For the text-containing cell, return its midpoint in (X, Y) coordinate format. 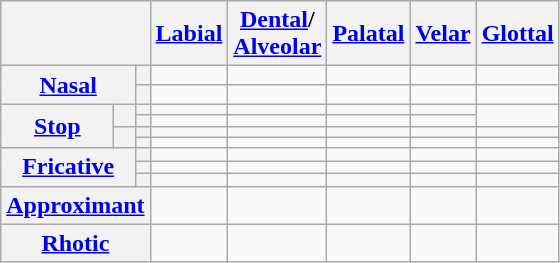
Approximant (76, 205)
Velar (443, 34)
Fricative (68, 167)
Glottal (518, 34)
Rhotic (76, 243)
Palatal (368, 34)
Stop (58, 126)
Nasal (68, 85)
Labial (189, 34)
Dental/ Alveolar (278, 34)
